Find where the given text appears and provide that cell's center as [X, Y] coordinate. 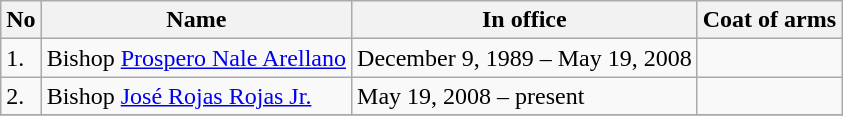
Bishop José Rojas Rojas Jr. [196, 96]
December 9, 1989 – May 19, 2008 [525, 58]
1. [21, 58]
No [21, 20]
2. [21, 96]
Bishop Prospero Nale Arellano [196, 58]
Name [196, 20]
May 19, 2008 – present [525, 96]
Coat of arms [769, 20]
In office [525, 20]
